Locate the cell with the specified text and output its (X, Y) center coordinate. 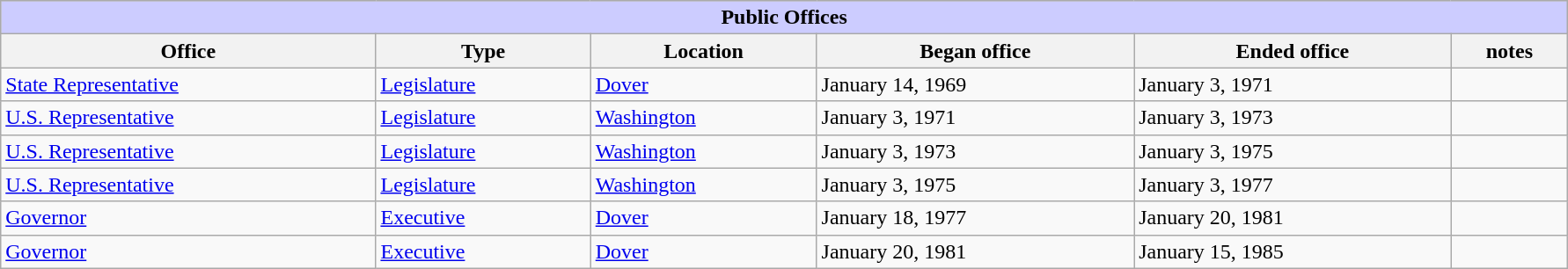
Type (483, 51)
Public Offices (785, 18)
January 18, 1977 (975, 218)
January 15, 1985 (1293, 251)
January 3, 1977 (1293, 185)
January 14, 1969 (975, 84)
Ended office (1293, 51)
Began office (975, 51)
State Representative (188, 84)
notes (1509, 51)
Office (188, 51)
Location (704, 51)
